Pinpoint the cell where the given text exists, returning its (x, y) midpoint coordinate. 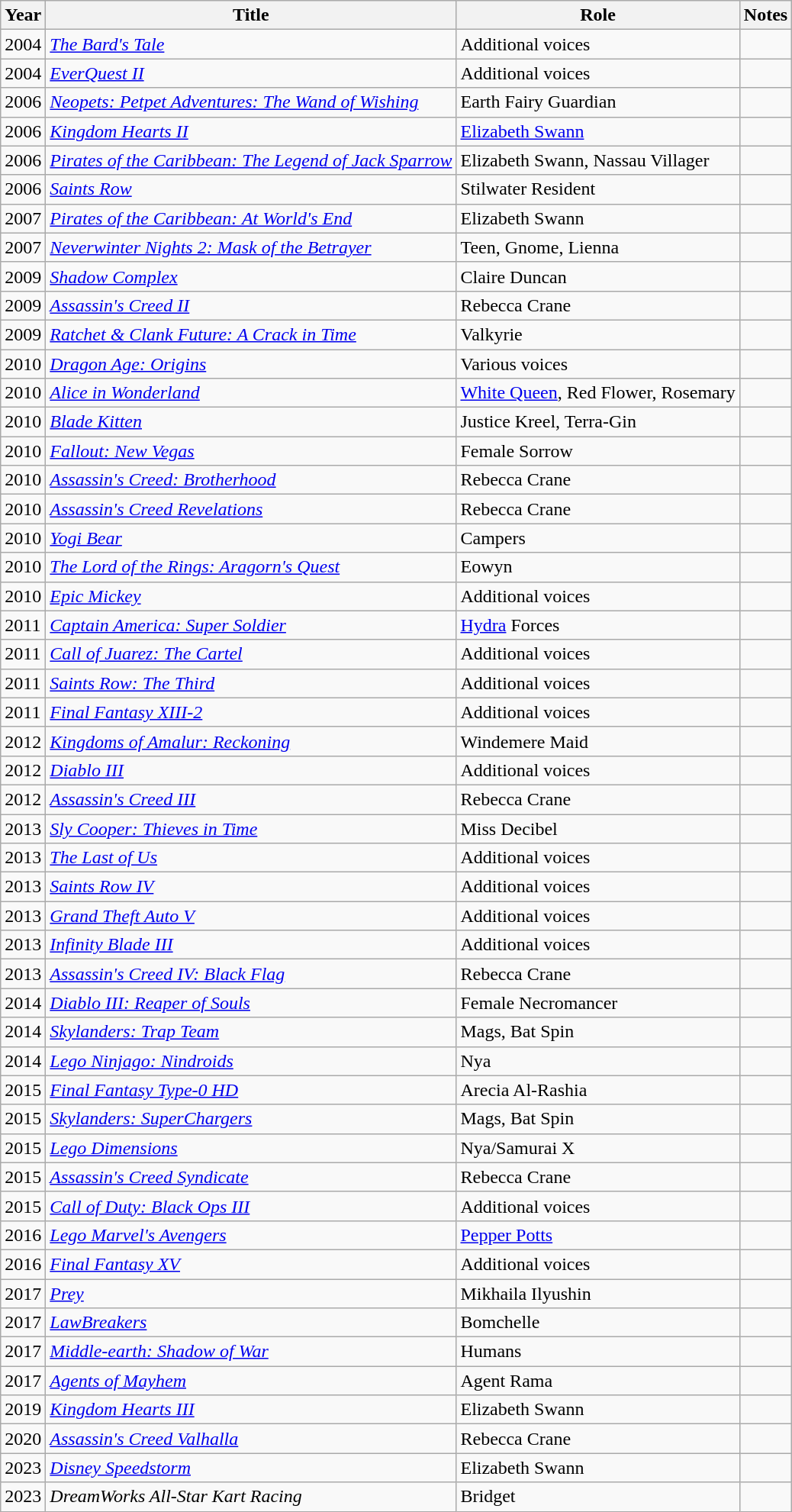
Disney Speedstorm (251, 1468)
Earth Fairy Guardian (598, 102)
Prey (251, 1294)
Agents of Mayhem (251, 1381)
Assassin's Creed III (251, 799)
Pirates of the Caribbean: The Legend of Jack Sparrow (251, 160)
Lego Marvel's Avengers (251, 1235)
Final Fantasy XIII-2 (251, 712)
LawBreakers (251, 1323)
The Bard's Tale (251, 44)
Call of Duty: Black Ops III (251, 1206)
Neverwinter Nights 2: Mask of the Betrayer (251, 247)
Miss Decibel (598, 828)
2019 (23, 1410)
Claire Duncan (598, 276)
Middle-earth: Shadow of War (251, 1352)
Assassin's Creed: Brotherhood (251, 480)
Grand Theft Auto V (251, 916)
Arecia Al-Rashia (598, 1090)
EverQuest II (251, 73)
Saints Row (251, 189)
Fallout: New Vegas (251, 451)
Skylanders: SuperChargers (251, 1119)
Final Fantasy Type-0 HD (251, 1090)
Assassin's Creed II (251, 305)
Diablo III (251, 770)
Humans (598, 1352)
Infinity Blade III (251, 945)
Assassin's Creed Valhalla (251, 1439)
Skylanders: Trap Team (251, 1032)
Captain America: Super Soldier (251, 625)
Hydra Forces (598, 625)
Title (251, 15)
Assassin's Creed IV: Black Flag (251, 974)
Year (23, 15)
Justice Kreel, Terra-Gin (598, 422)
Sly Cooper: Thieves in Time (251, 828)
Alice in Wonderland (251, 393)
Call of Juarez: The Cartel (251, 654)
Shadow Complex (251, 276)
Nya (598, 1061)
Mikhaila Ilyushin (598, 1294)
Bridget (598, 1497)
Elizabeth Swann, Nassau Villager (598, 160)
Blade Kitten (251, 422)
Kingdom Hearts III (251, 1410)
Eowyn (598, 567)
Neopets: Petpet Adventures: The Wand of Wishing (251, 102)
2020 (23, 1439)
Ratchet & Clank Future: A Crack in Time (251, 334)
Yogi Bear (251, 538)
Teen, Gnome, Lienna (598, 247)
Final Fantasy XV (251, 1264)
Kingdom Hearts II (251, 131)
Assassin's Creed Syndicate (251, 1177)
Notes (765, 15)
Stilwater Resident (598, 189)
The Lord of the Rings: Aragorn's Quest (251, 567)
Epic Mickey (251, 596)
The Last of Us (251, 858)
Role (598, 15)
DreamWorks All-Star Kart Racing (251, 1497)
Kingdoms of Amalur: Reckoning (251, 741)
Saints Row: The Third (251, 683)
Saints Row IV (251, 887)
Agent Rama (598, 1381)
Female Sorrow (598, 451)
Nya/Samurai X (598, 1148)
Various voices (598, 364)
Female Necromancer (598, 1003)
Bomchelle (598, 1323)
Pepper Potts (598, 1235)
Pirates of the Caribbean: At World's End (251, 218)
Lego Dimensions (251, 1148)
Assassin's Creed Revelations (251, 509)
Campers (598, 538)
Diablo III: Reaper of Souls (251, 1003)
Dragon Age: Origins (251, 364)
Windemere Maid (598, 741)
White Queen, Red Flower, Rosemary (598, 393)
Lego Ninjago: Nindroids (251, 1061)
Valkyrie (598, 334)
